Extract the (x, y) coordinate from the center of the cell holding the provided text.  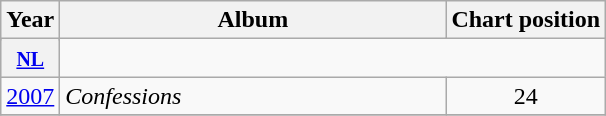
NL (30, 58)
2007 (30, 96)
Confessions (253, 96)
Chart position (526, 20)
Album (253, 20)
24 (526, 96)
Year (30, 20)
